Pinpoint the cell where the given text exists, returning its (x, y) midpoint coordinate. 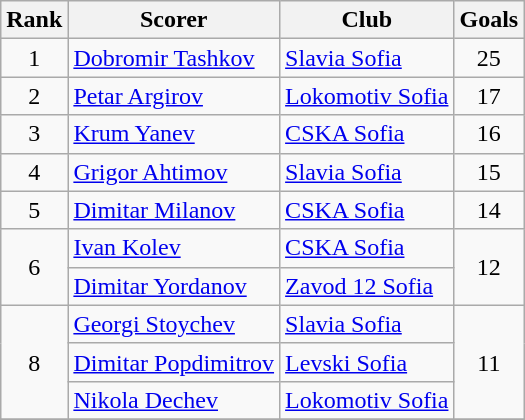
Ivan Kolev (174, 248)
Nikola Dechev (174, 400)
4 (34, 172)
Dimitar Popdimitrov (174, 362)
Club (367, 20)
25 (489, 58)
Scorer (174, 20)
Grigor Ahtimov (174, 172)
Levski Sofia (367, 362)
15 (489, 172)
Rank (34, 20)
14 (489, 210)
8 (34, 362)
11 (489, 362)
2 (34, 96)
Georgi Stoychev (174, 324)
Dobromir Tashkov (174, 58)
17 (489, 96)
16 (489, 134)
12 (489, 267)
6 (34, 267)
Petar Argirov (174, 96)
Goals (489, 20)
3 (34, 134)
Krum Yanev (174, 134)
1 (34, 58)
Dimitar Milanov (174, 210)
5 (34, 210)
Dimitar Yordanov (174, 286)
Zavod 12 Sofia (367, 286)
